Scan for the cell matching the given text and deliver its (x, y) coordinate at center. 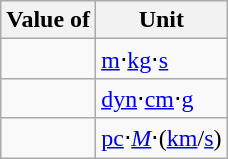
dyn⋅cm⋅g (162, 98)
pc⋅M⋅(km/s) (162, 138)
Value of (48, 20)
m⋅kg⋅s (162, 59)
Unit (162, 20)
